Pinpoint the cell where the given text exists, returning its [x, y] midpoint coordinate. 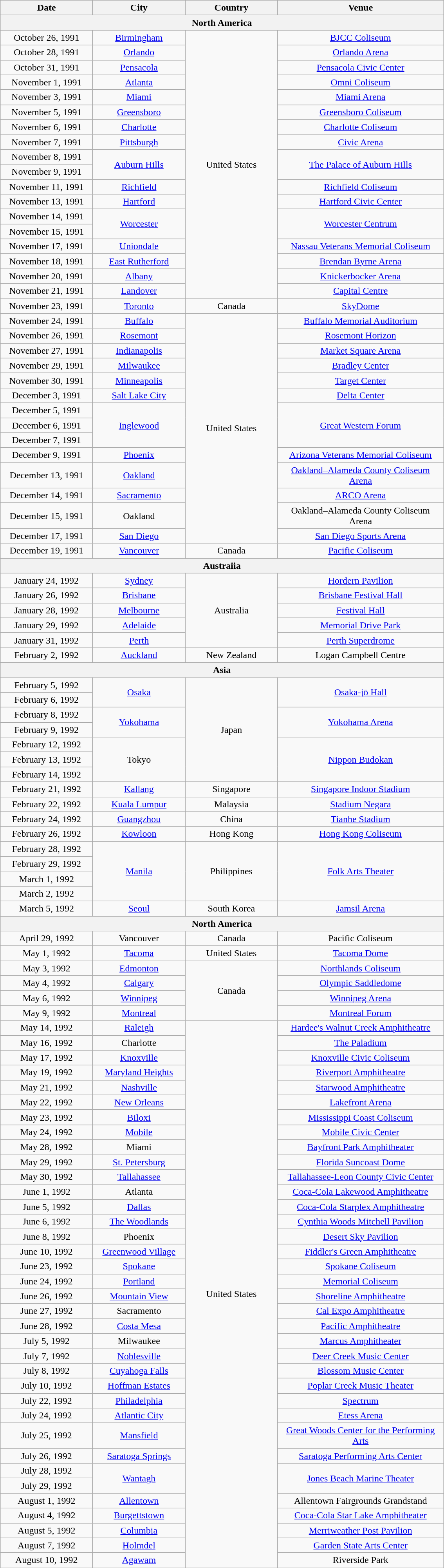
Hong Kong [231, 834]
February 24, 1992 [47, 819]
Kowloon [139, 834]
Birmingham [139, 38]
Bayfront Park Amphitheater [361, 1147]
Hong Kong Coliseum [361, 834]
Tacoma Dome [361, 953]
Festival Hall [361, 610]
Hardee's Walnut Creek Amphitheatre [361, 1028]
Albany [139, 276]
August 10, 1992 [47, 1560]
Indianapolis [139, 351]
Garden State Arts Center [361, 1545]
August 4, 1992 [47, 1516]
Brisbane [139, 595]
January 31, 1992 [47, 640]
Seoul [139, 908]
November 15, 1991 [47, 231]
June 27, 1992 [47, 1311]
March 5, 1992 [47, 908]
November 27, 1991 [47, 351]
Country [231, 8]
June 10, 1992 [47, 1252]
May 23, 1992 [47, 1117]
Pensacola Civic Center [361, 67]
Winnipeg Arena [361, 998]
Cuyahoga Falls [139, 1371]
Tianhe Stadium [361, 819]
Burgettstown [139, 1516]
February 12, 1992 [47, 745]
June 1, 1992 [47, 1192]
May 9, 1992 [47, 1013]
Kuala Lumpur [139, 804]
Nippon Budokan [361, 760]
Montreal [139, 1013]
Rosemont Horizon [361, 336]
November 14, 1991 [47, 217]
Florida Suncoast Dome [361, 1162]
Edmonton [139, 968]
June 5, 1992 [47, 1207]
August 7, 1992 [47, 1545]
Buffalo [139, 321]
Uniondale [139, 246]
May 6, 1992 [47, 998]
Japan [231, 730]
Mountain View [139, 1296]
Coca-Cola Star Lake Amphitheater [361, 1516]
February 14, 1992 [47, 774]
November 13, 1991 [47, 202]
Raleigh [139, 1028]
October 31, 1991 [47, 67]
November 26, 1991 [47, 336]
Winnipeg [139, 998]
Folk Arts Theater [361, 871]
Poplar Creek Music Theater [361, 1385]
Memorial Coliseum [361, 1281]
July 28, 1992 [47, 1471]
SkyDome [361, 306]
Memorial Drive Park [361, 625]
December 13, 1991 [47, 476]
Spectrum [361, 1400]
May 24, 1992 [47, 1132]
Rosemont [139, 336]
Allentown Fairgrounds Grandstand [361, 1501]
November 24, 1991 [47, 321]
Asia [222, 670]
November 18, 1991 [47, 261]
Knoxville [139, 1058]
November 17, 1991 [47, 246]
Costa Mesa [139, 1326]
December 14, 1991 [47, 496]
Portland [139, 1281]
Cynthia Woods Mitchell Pavilion [361, 1222]
Market Square Arena [361, 351]
November 6, 1991 [47, 127]
Salt Lake City [139, 395]
February 9, 1992 [47, 730]
Biloxi [139, 1117]
May 14, 1992 [47, 1028]
January 24, 1992 [47, 581]
Jones Beach Marine Theater [361, 1478]
January 29, 1992 [47, 625]
July 7, 1992 [47, 1356]
May 17, 1992 [47, 1058]
Miami Arena [361, 97]
December 5, 1991 [47, 410]
Marcus Amphitheater [361, 1341]
Target Center [361, 380]
China [231, 819]
Pensacola [139, 67]
Wantagh [139, 1478]
Maryland Heights [139, 1072]
October 28, 1991 [47, 52]
BJCC Coliseum [361, 38]
Coca-Cola Starplex Amphitheatre [361, 1207]
Date [47, 8]
Allentown [139, 1501]
November 29, 1991 [47, 365]
February 5, 1992 [47, 685]
April 29, 1992 [47, 939]
Landover [139, 291]
Orlando Arena [361, 52]
Saratoga Performing Arts Center [361, 1456]
November 11, 1991 [47, 187]
July 22, 1992 [47, 1400]
Buffalo Memorial Auditorium [361, 321]
Hartford Civic Center [361, 202]
Worcester Centrum [361, 224]
Mississippi Coast Coliseum [361, 1117]
Holmdel [139, 1545]
Inglewood [139, 425]
July 5, 1992 [47, 1341]
December 19, 1991 [47, 551]
Montreal Forum [361, 1013]
Logan Campbell Centre [361, 655]
Perth [139, 640]
Knoxville Civic Coliseum [361, 1058]
Spokane Coliseum [361, 1266]
Pacific Amphitheatre [361, 1326]
May 19, 1992 [47, 1072]
June 6, 1992 [47, 1222]
Minneapolis [139, 380]
Osaka-jō Hall [361, 693]
Singapore [231, 789]
New Orleans [139, 1102]
Blossom Music Center [361, 1371]
Manila [139, 871]
Great Western Forum [361, 425]
San Diego [139, 536]
Omni Coliseum [361, 82]
June 23, 1992 [47, 1266]
Hordern Pavilion [361, 581]
January 26, 1992 [47, 595]
Greensboro [139, 112]
Tallahassee-Leon County Civic Center [361, 1177]
June 26, 1992 [47, 1296]
Greensboro Coliseum [361, 112]
Starwood Amphitheatre [361, 1087]
Spokane [139, 1266]
Yokohama [139, 722]
February 28, 1992 [47, 849]
St. Petersburg [139, 1162]
Hoffman Estates [139, 1385]
November 3, 1991 [47, 97]
Atlantic City [139, 1416]
Kallang [139, 789]
Malaysia [231, 804]
Pittsburgh [139, 142]
May 21, 1992 [47, 1087]
Mansfield [139, 1436]
July 24, 1992 [47, 1416]
Charlotte Coliseum [361, 127]
November 20, 1991 [47, 276]
November 9, 1991 [47, 172]
Etess Arena [361, 1416]
City [139, 8]
Tokyo [139, 760]
October 26, 1991 [47, 38]
Jamsil Arena [361, 908]
Auckland [139, 655]
The Paladium [361, 1043]
Philadelphia [139, 1400]
Saratoga Springs [139, 1456]
Great Woods Center for the Performing Arts [361, 1436]
The Woodlands [139, 1222]
Richfield [139, 187]
Shoreline Amphitheatre [361, 1296]
Civic Arena [361, 142]
November 23, 1991 [47, 306]
Mobile [139, 1132]
May 4, 1992 [47, 983]
July 8, 1992 [47, 1371]
August 1, 1992 [47, 1501]
Columbia [139, 1530]
Worcester [139, 224]
Knickerbocker Arena [361, 276]
Cal Expo Amphitheatre [361, 1311]
Guangzhou [139, 819]
February 22, 1992 [47, 804]
Singapore Indoor Stadium [361, 789]
November 8, 1991 [47, 157]
December 7, 1991 [47, 440]
May 30, 1992 [47, 1177]
The Palace of Auburn Hills [361, 164]
Tacoma [139, 953]
Noblesville [139, 1356]
Deer Creek Music Center [361, 1356]
Auburn Hills [139, 164]
Riverside Park [361, 1560]
July 29, 1992 [47, 1486]
Northlands Coliseum [361, 968]
Osaka [139, 693]
San Diego Sports Arena [361, 536]
Nassau Veterans Memorial Coliseum [361, 246]
February 29, 1992 [47, 864]
Calgary [139, 983]
ARCO Arena [361, 496]
December 3, 1991 [47, 395]
Bradley Center [361, 365]
Australia [231, 610]
March 2, 1992 [47, 893]
Sydney [139, 581]
June 28, 1992 [47, 1326]
July 10, 1992 [47, 1385]
Tallahassee [139, 1177]
March 1, 1992 [47, 879]
Nashville [139, 1087]
Adelaide [139, 625]
Merriweather Post Pavilion [361, 1530]
August 5, 1992 [47, 1530]
February 21, 1992 [47, 789]
Brendan Byrne Arena [361, 261]
February 13, 1992 [47, 760]
Venue [361, 8]
February 8, 1992 [47, 715]
May 28, 1992 [47, 1147]
November 21, 1991 [47, 291]
January 28, 1992 [47, 610]
Fiddler's Green Amphitheatre [361, 1252]
Lakefront Arena [361, 1102]
Delta Center [361, 395]
Melbourne [139, 610]
Orlando [139, 52]
May 3, 1992 [47, 968]
February 26, 1992 [47, 834]
Desert Sky Pavilion [361, 1237]
Hartford [139, 202]
East Rutherford [139, 261]
February 2, 1992 [47, 655]
November 5, 1991 [47, 112]
July 25, 1992 [47, 1436]
Riverport Amphitheatre [361, 1072]
June 24, 1992 [47, 1281]
Richfield Coliseum [361, 187]
May 1, 1992 [47, 953]
December 6, 1991 [47, 425]
Agawam [139, 1560]
Austraiia [222, 566]
Yokohama Arena [361, 722]
Perth Superdrome [361, 640]
July 26, 1992 [47, 1456]
Dallas [139, 1207]
New Zealand [231, 655]
December 17, 1991 [47, 536]
February 6, 1992 [47, 700]
May 22, 1992 [47, 1102]
Toronto [139, 306]
December 9, 1991 [47, 455]
June 8, 1992 [47, 1237]
Mobile Civic Center [361, 1132]
Stadium Negara [361, 804]
Greenwood Village [139, 1252]
May 16, 1992 [47, 1043]
Philippines [231, 871]
Brisbane Festival Hall [361, 595]
November 30, 1991 [47, 380]
November 7, 1991 [47, 142]
December 15, 1991 [47, 515]
May 29, 1992 [47, 1162]
South Korea [231, 908]
Arizona Veterans Memorial Coliseum [361, 455]
Olympic Saddledome [361, 983]
Coca-Cola Lakewood Amphitheatre [361, 1192]
November 1, 1991 [47, 82]
Capital Centre [361, 291]
